Find where the given text appears and provide that cell's center as [X, Y] coordinate. 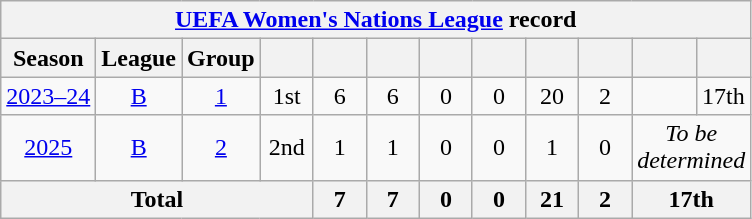
1st [286, 96]
2023–24 [48, 96]
Total [158, 199]
20 [552, 96]
Season [48, 58]
21 [552, 199]
Group [222, 58]
League [139, 58]
2025 [48, 148]
To be determined [692, 148]
2nd [286, 148]
UEFA Women's Nations League record [376, 20]
